Scan for the cell matching the given text and deliver its (x, y) coordinate at center. 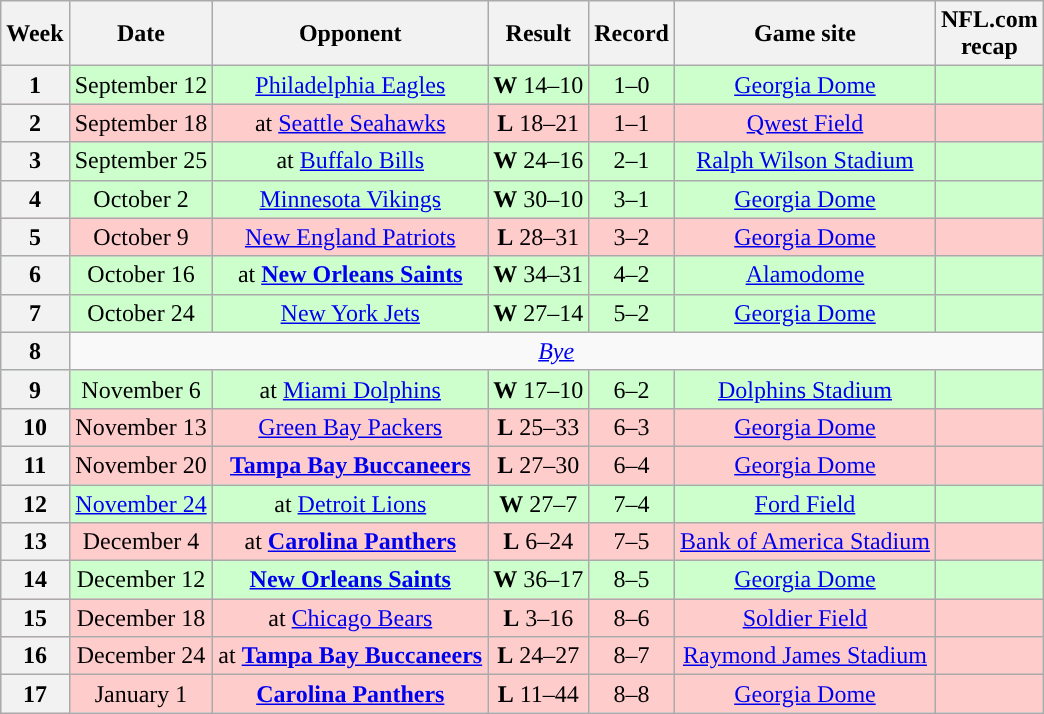
L 28–31 (538, 237)
Qwest Field (804, 123)
8–8 (632, 694)
Bye (556, 351)
September 25 (141, 161)
1–1 (632, 123)
7–4 (632, 503)
W 34–31 (538, 275)
NFL.comrecap (989, 34)
October 16 (141, 275)
at Chicago Bears (350, 618)
6–3 (632, 427)
at New Orleans Saints (350, 275)
Philadelphia Eagles (350, 85)
Game site (804, 34)
December 18 (141, 618)
Carolina Panthers (350, 694)
4–2 (632, 275)
16 (35, 656)
Tampa Bay Buccaneers (350, 465)
at Buffalo Bills (350, 161)
2 (35, 123)
L 11–44 (538, 694)
7–5 (632, 542)
12 (35, 503)
November 6 (141, 389)
W 27–14 (538, 313)
October 9 (141, 237)
6–4 (632, 465)
Green Bay Packers (350, 427)
Opponent (350, 34)
3–2 (632, 237)
at Detroit Lions (350, 503)
New York Jets (350, 313)
October 2 (141, 199)
10 (35, 427)
W 14–10 (538, 85)
8 (35, 351)
Date (141, 34)
at Carolina Panthers (350, 542)
September 12 (141, 85)
November 20 (141, 465)
3 (35, 161)
Record (632, 34)
Alamodome (804, 275)
Minnesota Vikings (350, 199)
W 27–7 (538, 503)
New England Patriots (350, 237)
14 (35, 580)
L 6–24 (538, 542)
4 (35, 199)
October 24 (141, 313)
6–2 (632, 389)
1 (35, 85)
Ford Field (804, 503)
at Seattle Seahawks (350, 123)
W 17–10 (538, 389)
3–1 (632, 199)
5 (35, 237)
Dolphins Stadium (804, 389)
L 24–27 (538, 656)
7 (35, 313)
8–6 (632, 618)
W 30–10 (538, 199)
9 (35, 389)
at Tampa Bay Buccaneers (350, 656)
September 18 (141, 123)
Bank of America Stadium (804, 542)
L 3–16 (538, 618)
Result (538, 34)
Week (35, 34)
New Orleans Saints (350, 580)
Ralph Wilson Stadium (804, 161)
17 (35, 694)
L 25–33 (538, 427)
6 (35, 275)
Soldier Field (804, 618)
at Miami Dolphins (350, 389)
December 12 (141, 580)
11 (35, 465)
L 18–21 (538, 123)
13 (35, 542)
15 (35, 618)
W 24–16 (538, 161)
5–2 (632, 313)
November 24 (141, 503)
January 1 (141, 694)
8–7 (632, 656)
W 36–17 (538, 580)
Raymond James Stadium (804, 656)
1–0 (632, 85)
December 24 (141, 656)
November 13 (141, 427)
L 27–30 (538, 465)
2–1 (632, 161)
December 4 (141, 542)
8–5 (632, 580)
